For the text-containing cell, return its midpoint in [x, y] coordinate format. 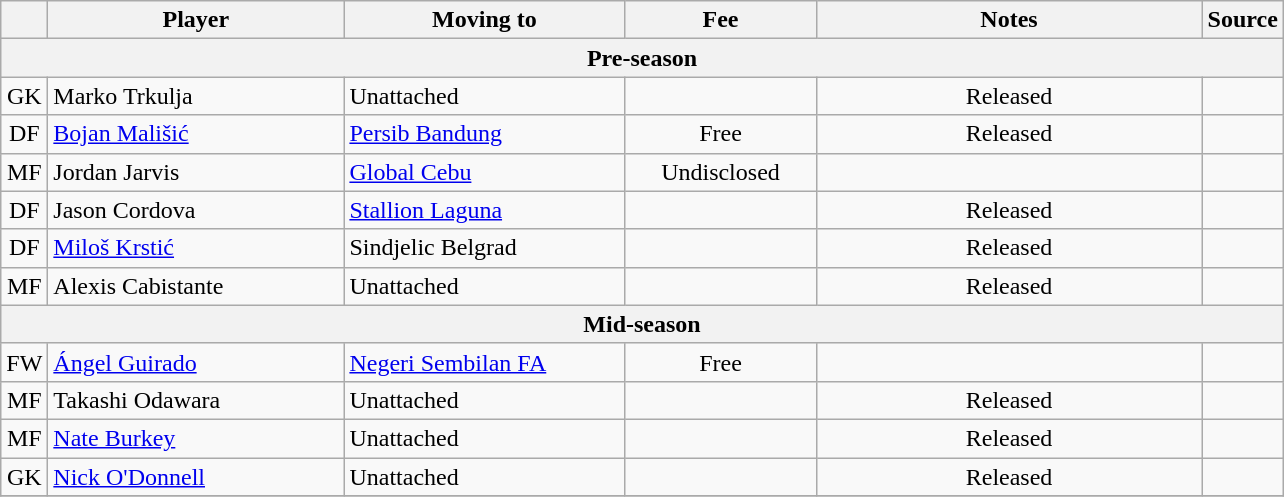
Stallion Laguna [484, 210]
Nick O'Donnell [196, 477]
Takashi Odawara [196, 400]
Jason Cordova [196, 210]
Global Cebu [484, 172]
Player [196, 20]
FW [24, 362]
Source [1242, 20]
Sindjelic Belgrad [484, 248]
Jordan Jarvis [196, 172]
Undisclosed [720, 172]
Marko Trkulja [196, 96]
Bojan Mališić [196, 134]
Persib Bandung [484, 134]
Negeri Sembilan FA [484, 362]
Mid-season [642, 324]
Notes [1009, 20]
Nate Burkey [196, 438]
Pre-season [642, 58]
Alexis Cabistante [196, 286]
Fee [720, 20]
Miloš Krstić [196, 248]
Ángel Guirado [196, 362]
Moving to [484, 20]
